From the cell containing the given text, extract its center point as (X, Y) coordinate. 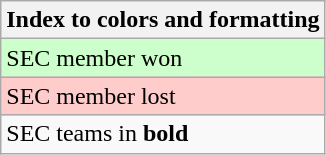
SEC member won (163, 58)
Index to colors and formatting (163, 20)
SEC member lost (163, 96)
SEC teams in bold (163, 134)
